Search for the cell housing the specified text and yield its (X, Y) center coordinate. 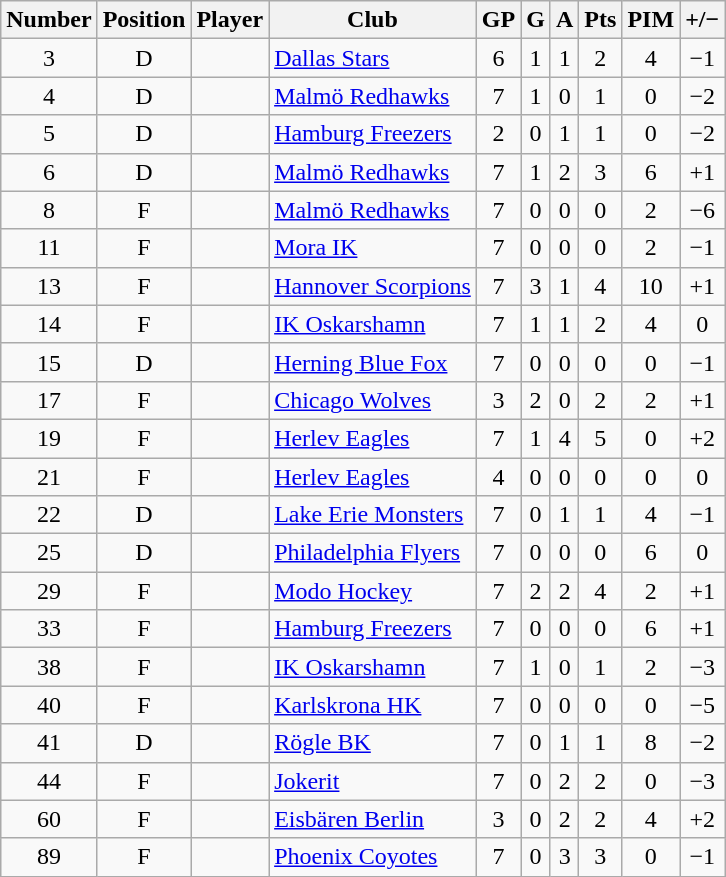
Hannover Scorpions (373, 286)
Mora IK (373, 248)
PIM (651, 20)
Club (373, 20)
Philadelphia Flyers (373, 553)
11 (49, 248)
40 (49, 705)
19 (49, 438)
GP (498, 20)
17 (49, 400)
22 (49, 515)
10 (651, 286)
A (564, 20)
Rögle BK (373, 743)
Number (49, 20)
Jokerit (373, 781)
60 (49, 819)
−5 (702, 705)
Modo Hockey (373, 591)
Karlskrona HK (373, 705)
44 (49, 781)
Dallas Stars (373, 58)
−6 (702, 210)
21 (49, 477)
G (536, 20)
89 (49, 857)
38 (49, 667)
Player (230, 20)
Position (144, 20)
Phoenix Coyotes (373, 857)
41 (49, 743)
Eisbären Berlin (373, 819)
14 (49, 324)
25 (49, 553)
Chicago Wolves (373, 400)
13 (49, 286)
29 (49, 591)
Herning Blue Fox (373, 362)
Pts (600, 20)
Lake Erie Monsters (373, 515)
+/− (702, 20)
15 (49, 362)
33 (49, 629)
